Search for the cell housing the specified text and yield its [x, y] center coordinate. 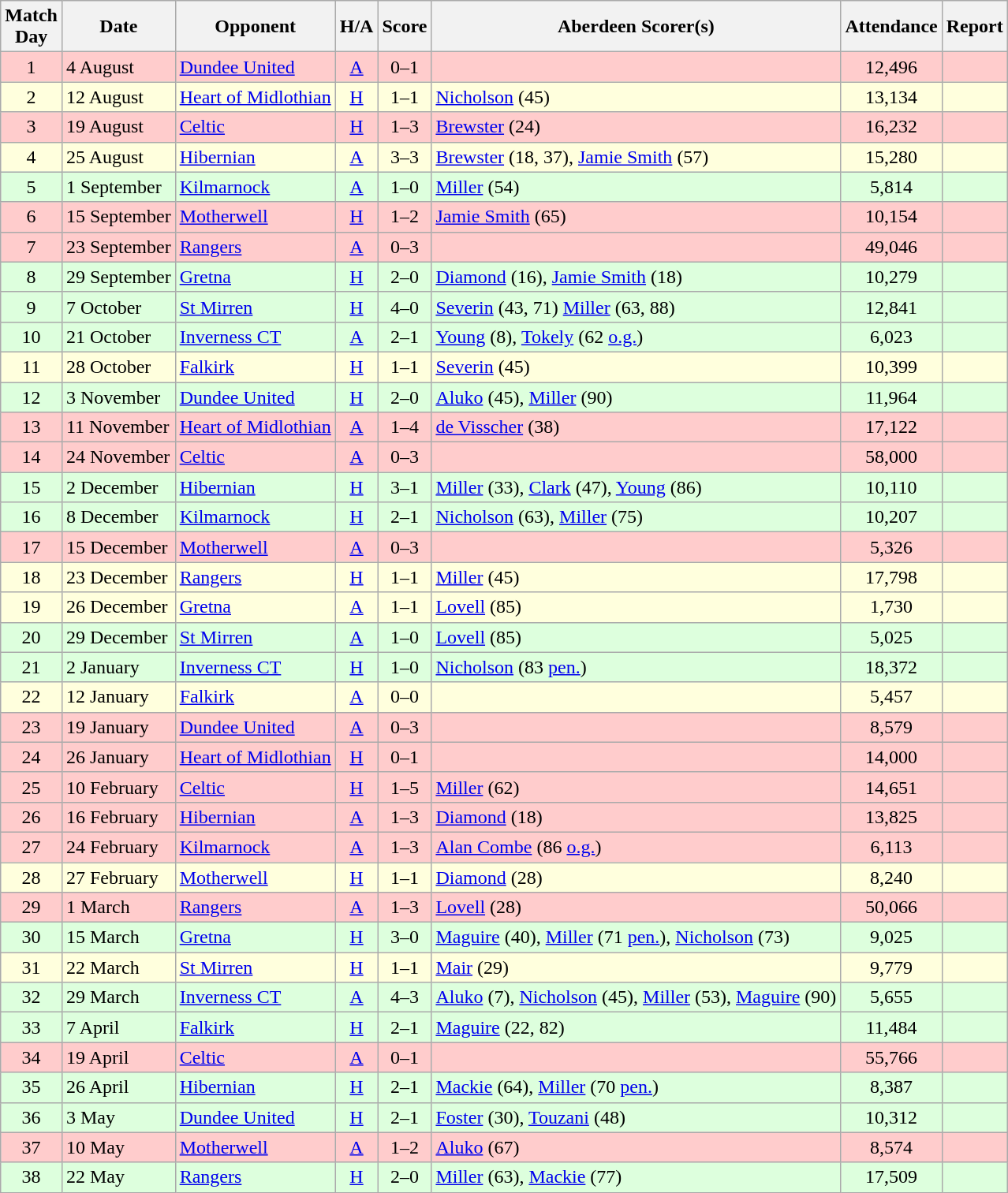
26 January [118, 757]
23 [32, 727]
Brewster (24) [636, 127]
38 [32, 1177]
10,154 [891, 217]
13,825 [891, 817]
8,574 [891, 1147]
7 October [118, 307]
14 [32, 457]
3 November [118, 397]
37 [32, 1147]
24 February [118, 847]
35 [32, 1087]
12,496 [891, 67]
26 April [118, 1087]
17,798 [891, 577]
3–1 [405, 487]
1,730 [891, 607]
Report [975, 27]
1 [32, 67]
10,207 [891, 517]
10 February [118, 787]
55,766 [891, 1057]
23 September [118, 247]
de Visscher (38) [636, 427]
5,025 [891, 637]
50,066 [891, 908]
Maguire (40), Miller (71 pen.), Nicholson (73) [636, 938]
6,023 [891, 337]
0–0 [405, 697]
10,312 [891, 1117]
5,457 [891, 697]
10,110 [891, 487]
16 February [118, 817]
8 [32, 277]
3 May [118, 1117]
19 April [118, 1057]
14,651 [891, 787]
Match Day [32, 27]
15 March [118, 938]
3 [32, 127]
30 [32, 938]
8,240 [891, 878]
10 [32, 337]
Date [118, 27]
Aluko (7), Nicholson (45), Miller (53), Maguire (90) [636, 997]
Nicholson (83 pen.) [636, 667]
58,000 [891, 457]
18 [32, 577]
Miller (33), Clark (47), Young (86) [636, 487]
Nicholson (63), Miller (75) [636, 517]
22 March [118, 967]
6 [32, 217]
21 October [118, 337]
29 [32, 908]
Lovell (28) [636, 908]
Maguire (22, 82) [636, 1027]
11 [32, 367]
29 December [118, 637]
34 [32, 1057]
29 September [118, 277]
17 [32, 547]
27 [32, 847]
20 [32, 637]
Foster (30), Touzani (48) [636, 1117]
18,372 [891, 667]
22 [32, 697]
12 [32, 397]
2 December [118, 487]
Opponent [256, 27]
31 [32, 967]
2 [32, 97]
Diamond (18) [636, 817]
49,046 [891, 247]
10 May [118, 1147]
13 [32, 427]
Miller (54) [636, 187]
15 [32, 487]
15 December [118, 547]
6,113 [891, 847]
4–3 [405, 997]
Nicholson (45) [636, 97]
Miller (62) [636, 787]
16 [32, 517]
16,232 [891, 127]
36 [32, 1117]
24 November [118, 457]
11 November [118, 427]
19 August [118, 127]
Mackie (64), Miller (70 pen.) [636, 1087]
19 [32, 607]
12,841 [891, 307]
19 January [118, 727]
32 [32, 997]
33 [32, 1027]
12 January [118, 697]
15,280 [891, 157]
Score [405, 27]
H/A [357, 27]
Alan Combe (86 o.g.) [636, 847]
4 [32, 157]
Brewster (18, 37), Jamie Smith (57) [636, 157]
5,655 [891, 997]
10,279 [891, 277]
5,814 [891, 187]
11,964 [891, 397]
Aluko (45), Miller (90) [636, 397]
17,122 [891, 427]
Miller (45) [636, 577]
9,779 [891, 967]
Young (8), Tokely (62 o.g.) [636, 337]
1–4 [405, 427]
8 December [118, 517]
Diamond (16), Jamie Smith (18) [636, 277]
Severin (45) [636, 367]
Severin (43, 71) Miller (63, 88) [636, 307]
Aluko (67) [636, 1147]
Miller (63), Mackie (77) [636, 1177]
24 [32, 757]
9,025 [891, 938]
Aberdeen Scorer(s) [636, 27]
1 March [118, 908]
15 September [118, 217]
29 March [118, 997]
7 [32, 247]
Diamond (28) [636, 878]
17,509 [891, 1177]
1–5 [405, 787]
28 [32, 878]
10,399 [891, 367]
Mair (29) [636, 967]
13,134 [891, 97]
7 April [118, 1027]
12 August [118, 97]
Jamie Smith (65) [636, 217]
1 September [118, 187]
28 October [118, 367]
26 [32, 817]
9 [32, 307]
3–0 [405, 938]
11,484 [891, 1027]
25 [32, 787]
14,000 [891, 757]
5 [32, 187]
21 [32, 667]
Attendance [891, 27]
27 February [118, 878]
25 August [118, 157]
3–3 [405, 157]
22 May [118, 1177]
8,387 [891, 1087]
5,326 [891, 547]
4–0 [405, 307]
23 December [118, 577]
2 January [118, 667]
8,579 [891, 727]
4 August [118, 67]
26 December [118, 607]
